Provide the (x, y) coordinate of the cell's center where the given text is located.  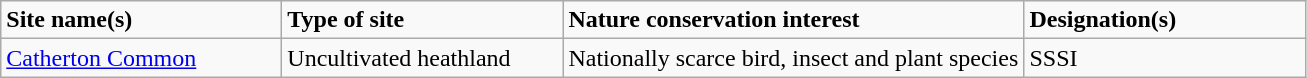
Catherton Common (142, 58)
SSSI (1164, 58)
Designation(s) (1164, 20)
Nationally scarce bird, insect and plant species (794, 58)
Nature conservation interest (794, 20)
Site name(s) (142, 20)
Type of site (422, 20)
Uncultivated heathland (422, 58)
